Capture the cell that displays the provided text and extract its (x, y) central coordinate. 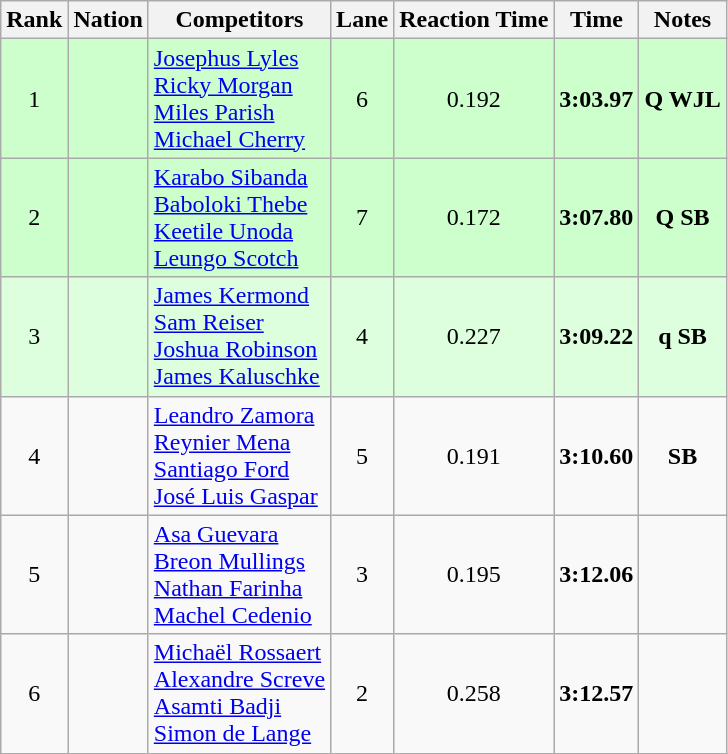
3:10.60 (596, 456)
1 (34, 98)
0.227 (474, 336)
Nation (108, 20)
James KermondSam ReiserJoshua RobinsonJames Kaluschke (239, 336)
0.191 (474, 456)
0.258 (474, 694)
Q WJL (682, 98)
Competitors (239, 20)
7 (362, 218)
Lane (362, 20)
0.195 (474, 574)
3:09.22 (596, 336)
Time (596, 20)
Notes (682, 20)
3:07.80 (596, 218)
q SB (682, 336)
0.192 (474, 98)
Josephus LylesRicky MorganMiles ParishMichael Cherry (239, 98)
Reaction Time (474, 20)
Rank (34, 20)
Asa GuevaraBreon MullingsNathan FarinhaMachel Cedenio (239, 574)
Michaël RossaertAlexandre ScreveAsamti BadjiSimon de Lange (239, 694)
0.172 (474, 218)
SB (682, 456)
Karabo SibandaBaboloki ThebeKeetile UnodaLeungo Scotch (239, 218)
Q SB (682, 218)
3:03.97 (596, 98)
3:12.06 (596, 574)
3:12.57 (596, 694)
Leandro ZamoraReynier MenaSantiago FordJosé Luis Gaspar (239, 456)
